Output the (X, Y) coordinate of the center of the cell containing the given text.  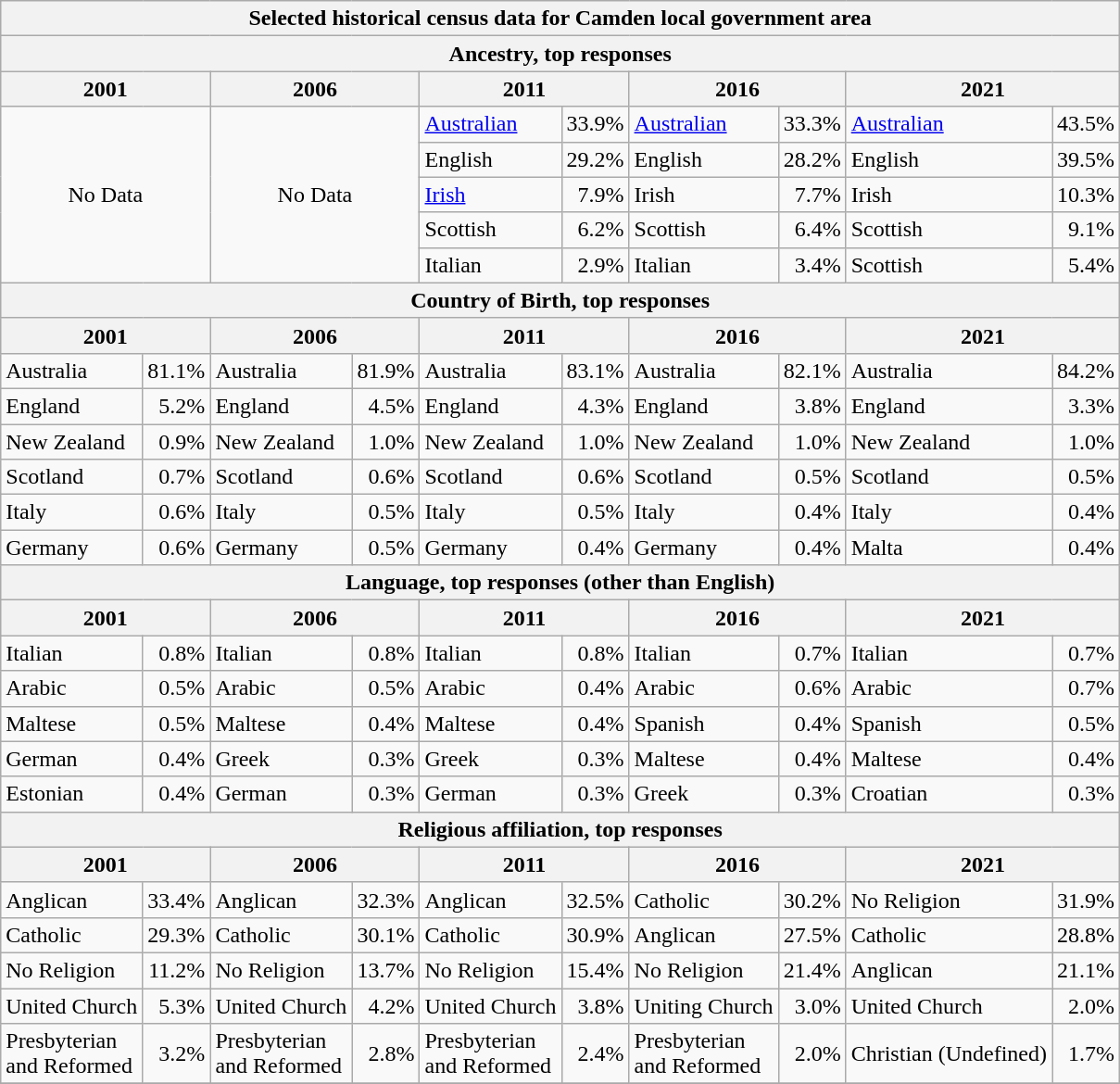
83.1% (595, 371)
31.9% (1086, 900)
29.3% (176, 935)
Country of Birth, top responses (560, 300)
Christian (Undefined) (949, 1054)
84.2% (1086, 371)
43.5% (1086, 124)
5.4% (1086, 265)
3.2% (176, 1054)
81.9% (385, 371)
Selected historical census data for Camden local government area (560, 19)
Estonian (72, 794)
Croatian (949, 794)
33.3% (812, 124)
30.2% (812, 900)
4.5% (385, 406)
Ancestry, top responses (560, 54)
0.9% (176, 442)
32.3% (385, 900)
21.4% (812, 970)
3.0% (812, 1005)
6.2% (595, 230)
32.5% (595, 900)
7.7% (812, 195)
29.2% (595, 159)
4.3% (595, 406)
2.9% (595, 265)
81.1% (176, 371)
30.9% (595, 935)
7.9% (595, 195)
5.2% (176, 406)
21.1% (1086, 970)
30.1% (385, 935)
28.2% (812, 159)
39.5% (1086, 159)
15.4% (595, 970)
Language, top responses (other than English) (560, 583)
10.3% (1086, 195)
9.1% (1086, 230)
5.3% (176, 1005)
3.3% (1086, 406)
6.4% (812, 230)
82.1% (812, 371)
4.2% (385, 1005)
Uniting Church (704, 1005)
3.4% (812, 265)
2.8% (385, 1054)
13.7% (385, 970)
2.4% (595, 1054)
27.5% (812, 935)
11.2% (176, 970)
33.4% (176, 900)
Malta (949, 548)
33.9% (595, 124)
28.8% (1086, 935)
1.7% (1086, 1054)
Religious affiliation, top responses (560, 829)
